For the text-containing cell, return its midpoint in (X, Y) coordinate format. 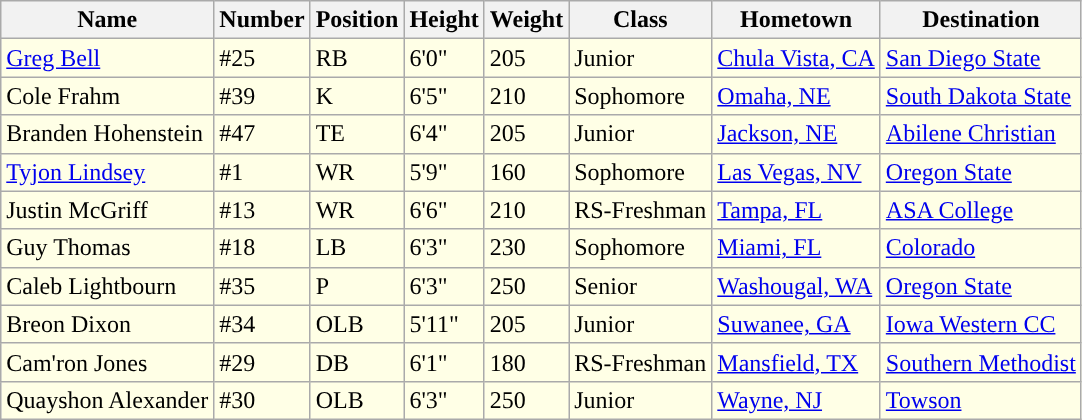
Position (357, 20)
Colorado (980, 248)
P (357, 286)
ASA College (980, 210)
Branden Hohenstein (108, 134)
RB (357, 58)
6'1" (444, 362)
6'0" (444, 58)
Washougal, WA (796, 286)
6'6" (444, 210)
Southern Methodist (980, 362)
#18 (262, 248)
LB (357, 248)
Breon Dixon (108, 324)
Abilene Christian (980, 134)
San Diego State (980, 58)
TE (357, 134)
6'4" (444, 134)
Omaha, NE (796, 96)
Senior (640, 286)
Iowa Western CC (980, 324)
Destination (980, 20)
#35 (262, 286)
Weight (526, 20)
#34 (262, 324)
160 (526, 172)
Tampa, FL (796, 210)
Quayshon Alexander (108, 400)
Class (640, 20)
Cole Frahm (108, 96)
5'11" (444, 324)
Las Vegas, NV (796, 172)
Chula Vista, CA (796, 58)
180 (526, 362)
K (357, 96)
Towson (980, 400)
Caleb Lightbourn (108, 286)
#13 (262, 210)
6'5" (444, 96)
Justin McGriff (108, 210)
Tyjon Lindsey (108, 172)
Guy Thomas (108, 248)
#29 (262, 362)
South Dakota State (980, 96)
DB (357, 362)
Suwanee, GA (796, 324)
Miami, FL (796, 248)
230 (526, 248)
#30 (262, 400)
5'9" (444, 172)
Height (444, 20)
#47 (262, 134)
#25 (262, 58)
#39 (262, 96)
Number (262, 20)
#1 (262, 172)
Wayne, NJ (796, 400)
Hometown (796, 20)
Greg Bell (108, 58)
Mansfield, TX (796, 362)
Cam'ron Jones (108, 362)
Jackson, NE (796, 134)
Name (108, 20)
